Locate the cell with the specified text and output its [X, Y] center coordinate. 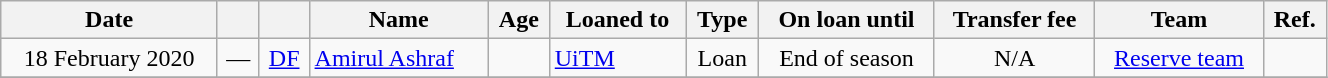
Date [110, 20]
DF [284, 58]
Reserve team [1179, 58]
Transfer fee [1014, 20]
Type [722, 20]
Loan [722, 58]
Team [1179, 20]
18 February 2020 [110, 58]
Ref. [1294, 20]
Loaned to [617, 20]
UiTM [617, 58]
N/A [1014, 58]
Name [398, 20]
Amirul Ashraf [398, 58]
— [238, 58]
On loan until [846, 20]
Age [518, 20]
End of season [846, 58]
